Capture the cell that displays the provided text and extract its (x, y) central coordinate. 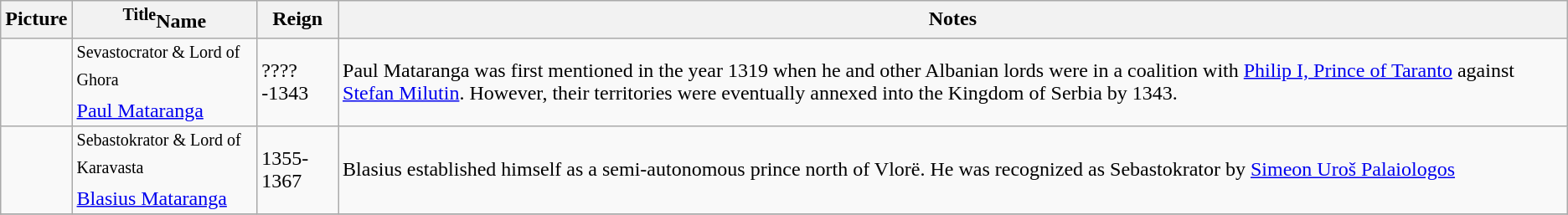
Blasius established himself as a semi-autonomous prince north of Vlorë. He was recognized as Sebastokrator by Simeon Uroš Palaiologos (953, 169)
Notes (953, 20)
Picture (37, 20)
Reign (298, 20)
Sevastocrator & Lord of GhoraPaul Mataranga (164, 82)
Sebastokrator & Lord of KaravastaBlasius Mataranga (164, 169)
TitleName (164, 20)
????-1343 (298, 82)
1355-1367 (298, 169)
